Extract the (x, y) coordinate from the center of the cell holding the provided text.  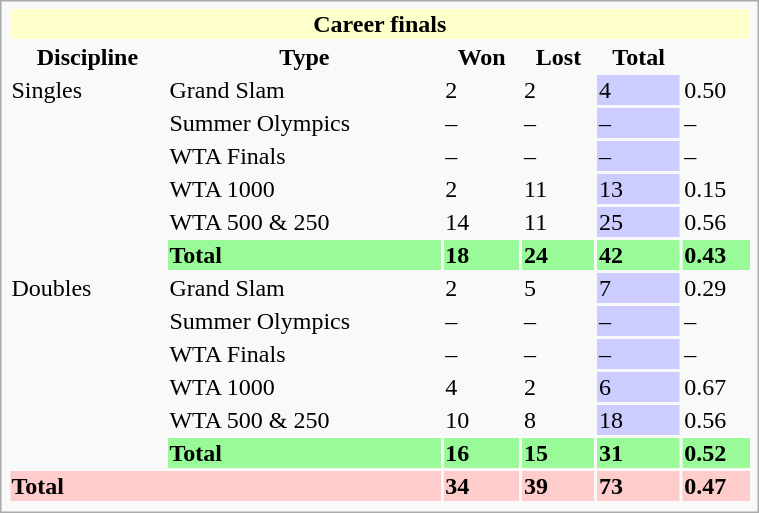
Type (304, 57)
Singles (88, 172)
15 (559, 453)
5 (559, 288)
0.43 (716, 255)
Career finals (380, 24)
10 (482, 420)
34 (482, 486)
39 (559, 486)
0.50 (716, 90)
0.15 (716, 189)
24 (559, 255)
42 (638, 255)
8 (559, 420)
Doubles (88, 370)
0.29 (716, 288)
73 (638, 486)
0.52 (716, 453)
0.67 (716, 387)
7 (638, 288)
Discipline (88, 57)
0.47 (716, 486)
25 (638, 222)
Lost (559, 57)
31 (638, 453)
16 (482, 453)
Won (482, 57)
14 (482, 222)
6 (638, 387)
13 (638, 189)
